For the text-containing cell, return its midpoint in (x, y) coordinate format. 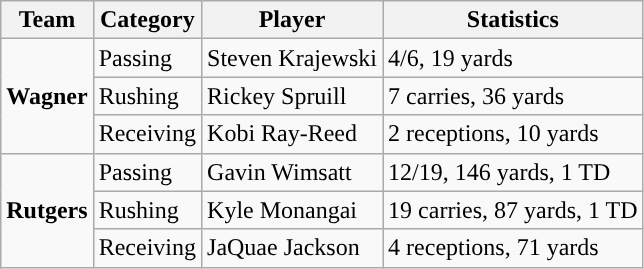
Team (47, 20)
4 receptions, 71 yards (514, 248)
Kobi Ray-Reed (292, 134)
JaQuae Jackson (292, 248)
Rickey Spruill (292, 96)
Steven Krajewski (292, 58)
19 carries, 87 yards, 1 TD (514, 210)
Category (147, 20)
Statistics (514, 20)
Rutgers (47, 210)
2 receptions, 10 yards (514, 134)
4/6, 19 yards (514, 58)
Player (292, 20)
Kyle Monangai (292, 210)
12/19, 146 yards, 1 TD (514, 172)
Wagner (47, 96)
Gavin Wimsatt (292, 172)
7 carries, 36 yards (514, 96)
